For the text-containing cell, return its midpoint in [X, Y] coordinate format. 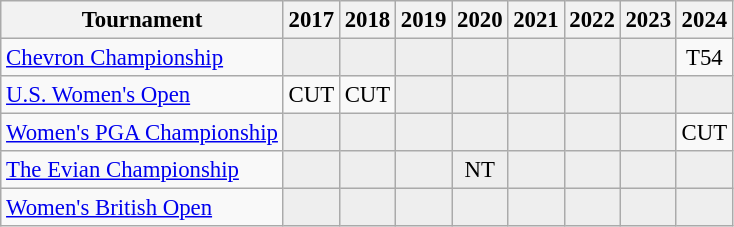
2021 [536, 20]
Women's British Open [142, 208]
2023 [648, 20]
Women's PGA Championship [142, 133]
T54 [704, 58]
2019 [424, 20]
2018 [367, 20]
NT [480, 170]
2020 [480, 20]
U.S. Women's Open [142, 95]
Tournament [142, 20]
The Evian Championship [142, 170]
2017 [311, 20]
2024 [704, 20]
2022 [592, 20]
Chevron Championship [142, 58]
